Pinpoint the cell where the given text exists, returning its (X, Y) midpoint coordinate. 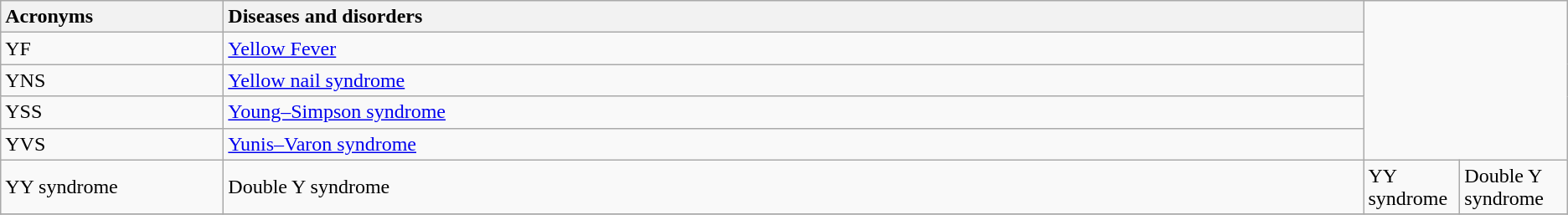
YF (112, 49)
Yellow Fever (794, 49)
Young–Simpson syndrome (794, 112)
Acronyms (112, 17)
Yunis–Varon syndrome (794, 144)
Yellow nail syndrome (794, 80)
YSS (112, 112)
YNS (112, 80)
YVS (112, 144)
Diseases and disorders (794, 17)
